Return [X, Y] of the center of cell containing provided text 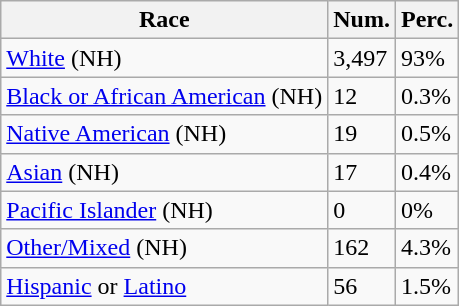
162 [362, 248]
19 [362, 134]
0 [362, 210]
4.3% [426, 248]
Hispanic or Latino [164, 286]
56 [362, 286]
Native American (NH) [164, 134]
12 [362, 96]
1.5% [426, 286]
0.3% [426, 96]
White (NH) [164, 58]
Pacific Islander (NH) [164, 210]
Perc. [426, 20]
0% [426, 210]
Num. [362, 20]
Black or African American (NH) [164, 96]
Other/Mixed (NH) [164, 248]
Asian (NH) [164, 172]
3,497 [362, 58]
17 [362, 172]
0.4% [426, 172]
0.5% [426, 134]
Race [164, 20]
93% [426, 58]
